Determine the [x, y] coordinate at the center of the cell enclosing the given text.  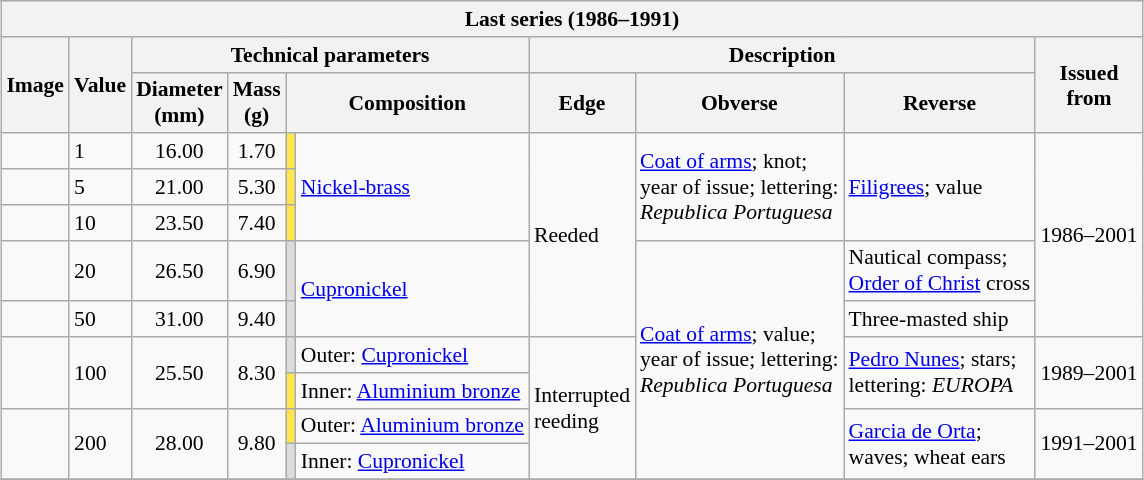
Nickel-brass [412, 186]
Nautical compass;Order of Christ cross [940, 270]
9.80 [257, 444]
Diameter(mm) [179, 102]
16.00 [179, 151]
1986–2001 [1088, 235]
Technical parameters [330, 54]
Edge [582, 102]
Value [100, 84]
Three-masted ship [940, 319]
8.30 [257, 372]
Outer: Aluminium bronze [412, 426]
Last series (1986–1991) [572, 19]
1991–2001 [1088, 444]
Issuedfrom [1088, 84]
31.00 [179, 319]
1989–2001 [1088, 372]
Garcia de Orta;waves; wheat ears [940, 444]
21.00 [179, 187]
9.40 [257, 319]
20 [100, 270]
Outer: Cupronickel [412, 355]
Cupronickel [412, 288]
25.50 [179, 372]
Interruptedreeding [582, 408]
Image [35, 84]
28.00 [179, 444]
5 [100, 187]
1.70 [257, 151]
10 [100, 222]
26.50 [179, 270]
50 [100, 319]
7.40 [257, 222]
Inner: Aluminium bronze [412, 390]
Pedro Nunes; stars;lettering: EUROPA [940, 372]
5.30 [257, 187]
Filigrees; value [940, 186]
6.90 [257, 270]
Mass(g) [257, 102]
Description [782, 54]
Reverse [940, 102]
100 [100, 372]
Obverse [740, 102]
Coat of arms; value;year of issue; lettering:Republica Portuguesa [740, 360]
1 [100, 151]
Inner: Cupronickel [412, 462]
23.50 [179, 222]
Composition [408, 102]
Reeded [582, 235]
Coat of arms; knot;year of issue; lettering:Republica Portuguesa [740, 186]
200 [100, 444]
